Output the [X, Y] coordinate of the center of the cell containing the given text.  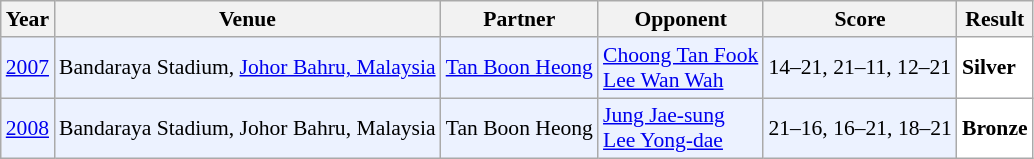
21–16, 16–21, 18–21 [860, 128]
14–21, 21–11, 12–21 [860, 68]
2008 [28, 128]
Jung Jae-sung Lee Yong-dae [680, 128]
Bronze [995, 128]
2007 [28, 68]
Opponent [680, 19]
Score [860, 19]
Choong Tan Fook Lee Wan Wah [680, 68]
Silver [995, 68]
Result [995, 19]
Partner [520, 19]
Venue [248, 19]
Year [28, 19]
